Provide the [x, y] coordinate of the cell's center where the given text is located.  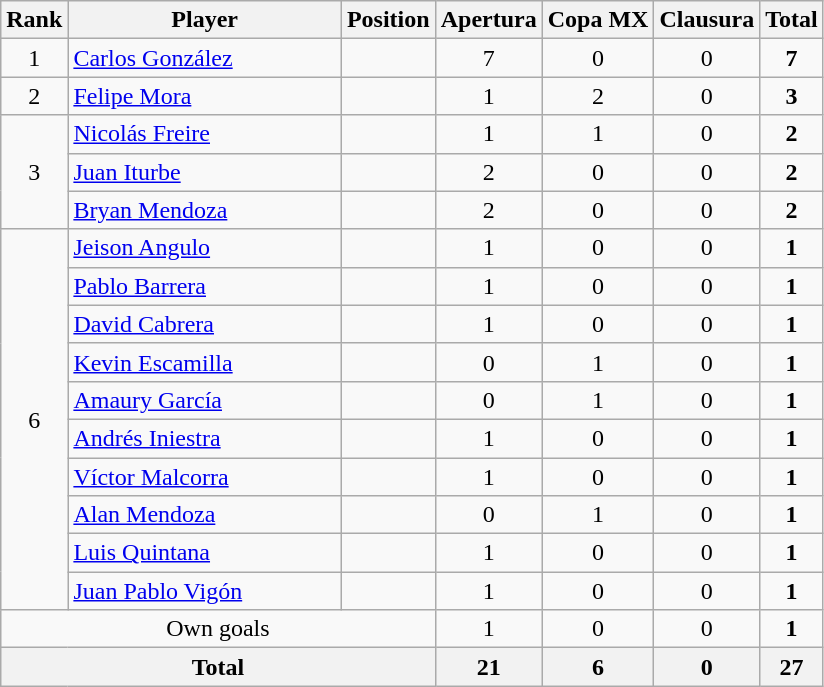
Felipe Mora [205, 96]
Carlos González [205, 58]
Apertura [488, 20]
Copa MX [598, 20]
Jeison Angulo [205, 248]
Amaury García [205, 400]
Nicolás Freire [205, 134]
Kevin Escamilla [205, 362]
Juan Pablo Vigón [205, 591]
Own goals [218, 629]
Position [388, 20]
Player [205, 20]
Víctor Malcorra [205, 477]
Rank [34, 20]
27 [792, 667]
21 [488, 667]
Juan Iturbe [205, 172]
David Cabrera [205, 324]
Luis Quintana [205, 553]
Clausura [707, 20]
Bryan Mendoza [205, 210]
Andrés Iniestra [205, 438]
Alan Mendoza [205, 515]
Pablo Barrera [205, 286]
